Output the [x, y] coordinate of the center of the cell containing the given text.  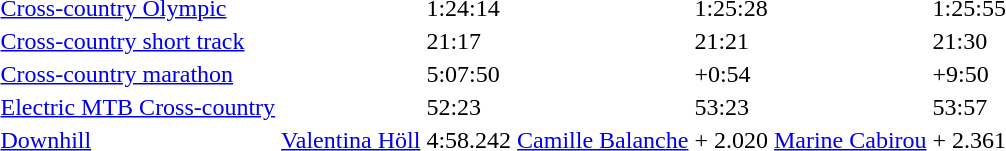
53:23 [732, 107]
21:17 [469, 41]
5:07:50 [469, 74]
52:23 [469, 107]
+0:54 [732, 74]
21:21 [732, 41]
